Detect which cell encompasses the target text, then output its [x, y] center coordinate. 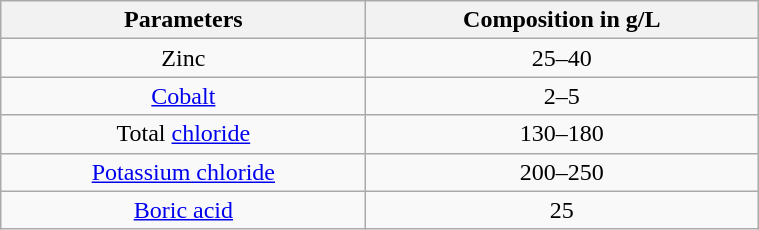
Boric acid [184, 210]
Potassium chloride [184, 172]
Zinc [184, 58]
25–40 [562, 58]
2–5 [562, 96]
130–180 [562, 134]
Total chloride [184, 134]
25 [562, 210]
200–250 [562, 172]
Cobalt [184, 96]
Parameters [184, 20]
Composition in g/L [562, 20]
